Return the (X, Y) coordinate for the center point of the cell that contains the specified text.  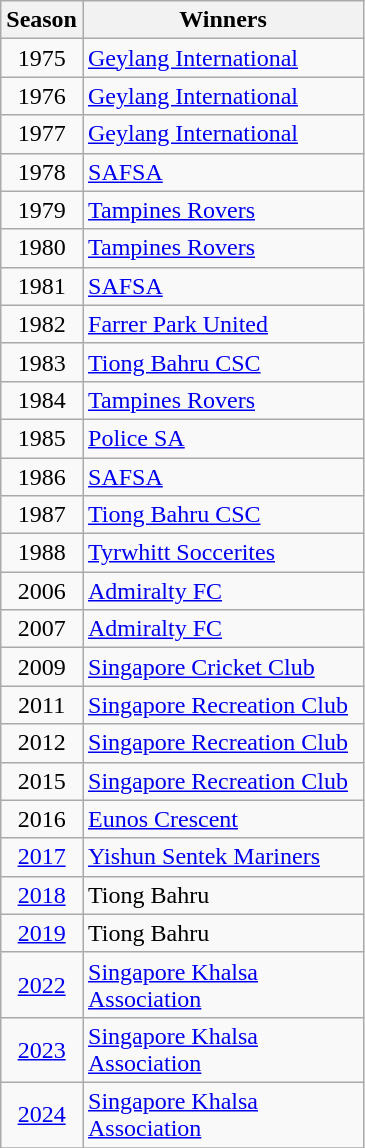
2023 (42, 1050)
Singapore Cricket Club (222, 667)
1984 (42, 400)
Farrer Park United (222, 324)
Season (42, 20)
1982 (42, 324)
1980 (42, 248)
Police SA (222, 438)
2016 (42, 819)
2018 (42, 895)
2017 (42, 857)
1988 (42, 553)
1976 (42, 96)
1987 (42, 515)
1977 (42, 134)
1985 (42, 438)
2012 (42, 743)
2024 (42, 1114)
2006 (42, 591)
2015 (42, 781)
1978 (42, 172)
1979 (42, 210)
1986 (42, 477)
2009 (42, 667)
1975 (42, 58)
Tyrwhitt Soccerites (222, 553)
2019 (42, 933)
1983 (42, 362)
2007 (42, 629)
Eunos Crescent (222, 819)
1981 (42, 286)
Winners (222, 20)
Yishun Sentek Mariners (222, 857)
2011 (42, 705)
2022 (42, 984)
